Capture the cell that displays the provided text and extract its (X, Y) central coordinate. 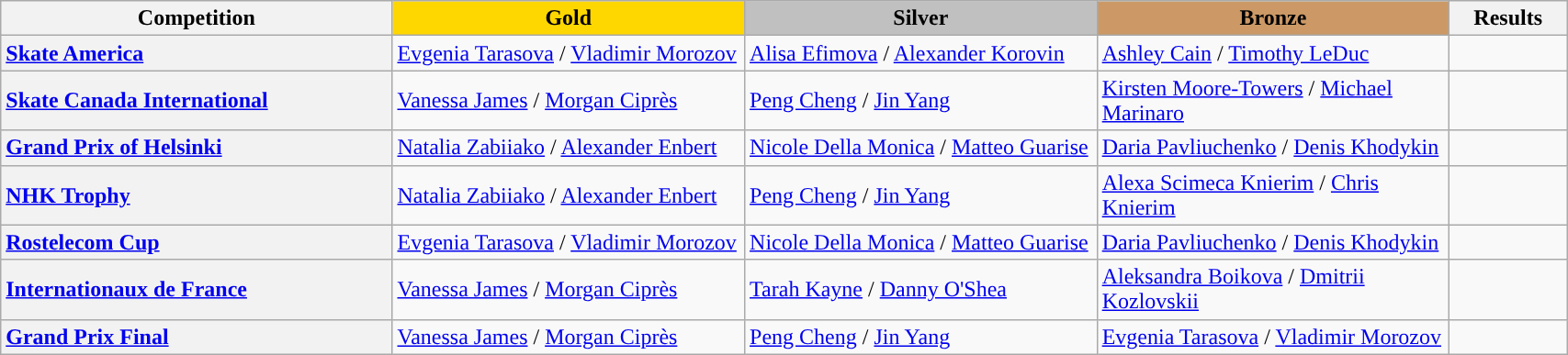
Competition (197, 18)
Skate Canada International (197, 101)
Alisa Efimova / Alexander Korovin (921, 53)
NHK Trophy (197, 194)
Grand Prix Final (197, 337)
Alexa Scimeca Knierim / Chris Knierim (1273, 194)
Internationaux de France (197, 290)
Skate America (197, 53)
Aleksandra Boikova / Dmitrii Kozlovskii (1273, 290)
Ashley Cain / Timothy LeDuc (1273, 53)
Kirsten Moore-Towers / Michael Marinaro (1273, 101)
Grand Prix of Helsinki (197, 148)
Rostelecom Cup (197, 242)
Tarah Kayne / Danny O'Shea (921, 290)
Bronze (1273, 18)
Gold (569, 18)
Silver (921, 18)
Results (1508, 18)
